Return the [x, y] coordinate for the center point of the cell that contains the specified text.  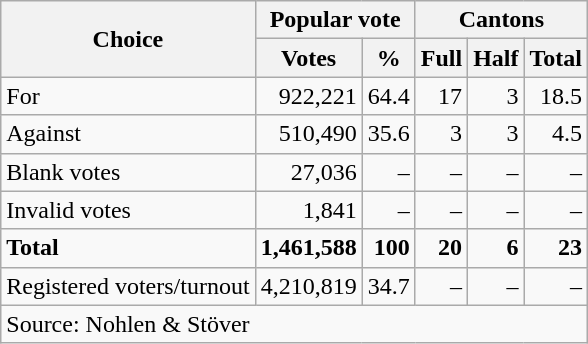
Popular vote [335, 20]
922,221 [308, 96]
Invalid votes [128, 210]
17 [441, 96]
Full [441, 58]
Blank votes [128, 172]
64.4 [388, 96]
35.6 [388, 134]
Half [496, 58]
% [388, 58]
20 [441, 248]
34.7 [388, 286]
27,036 [308, 172]
1,461,588 [308, 248]
510,490 [308, 134]
18.5 [556, 96]
Source: Nohlen & Stöver [294, 324]
Votes [308, 58]
1,841 [308, 210]
4.5 [556, 134]
Cantons [501, 20]
For [128, 96]
Against [128, 134]
23 [556, 248]
6 [496, 248]
100 [388, 248]
Registered voters/turnout [128, 286]
4,210,819 [308, 286]
Choice [128, 39]
